Provide the (x, y) coordinate of the cell's center where the given text is located.  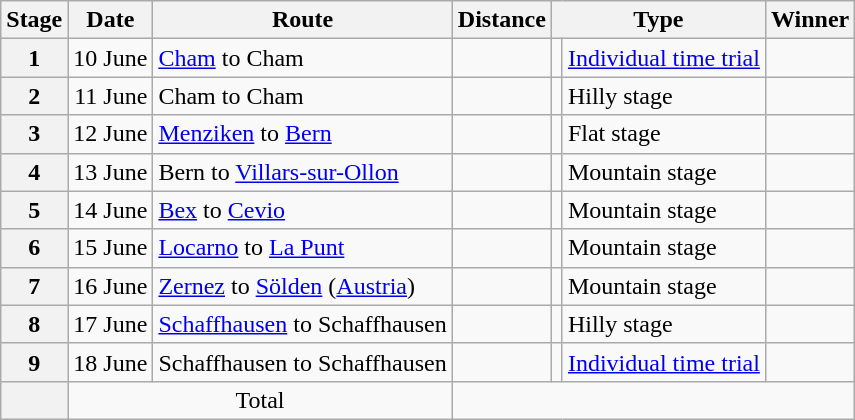
18 June (110, 362)
Bern to Villars-sur-Ollon (302, 172)
Zernez to Sölden (Austria) (302, 286)
Distance (502, 20)
6 (34, 248)
Flat stage (664, 134)
16 June (110, 286)
Route (302, 20)
17 June (110, 324)
10 June (110, 58)
3 (34, 134)
Winner (810, 20)
12 June (110, 134)
13 June (110, 172)
Locarno to La Punt (302, 248)
8 (34, 324)
7 (34, 286)
5 (34, 210)
Total (260, 400)
Bex to Cevio (302, 210)
Type (658, 20)
4 (34, 172)
11 June (110, 96)
Menziken to Bern (302, 134)
14 June (110, 210)
9 (34, 362)
15 June (110, 248)
2 (34, 96)
Date (110, 20)
Stage (34, 20)
1 (34, 58)
